From the cell containing the given text, extract its center point as (x, y) coordinate. 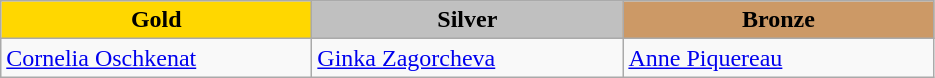
Bronze (778, 20)
Anne Piquereau (778, 58)
Ginka Zagorcheva (468, 58)
Gold (156, 20)
Silver (468, 20)
Cornelia Oschkenat (156, 58)
